Return the (x, y) coordinate for the center point of the cell that contains the specified text.  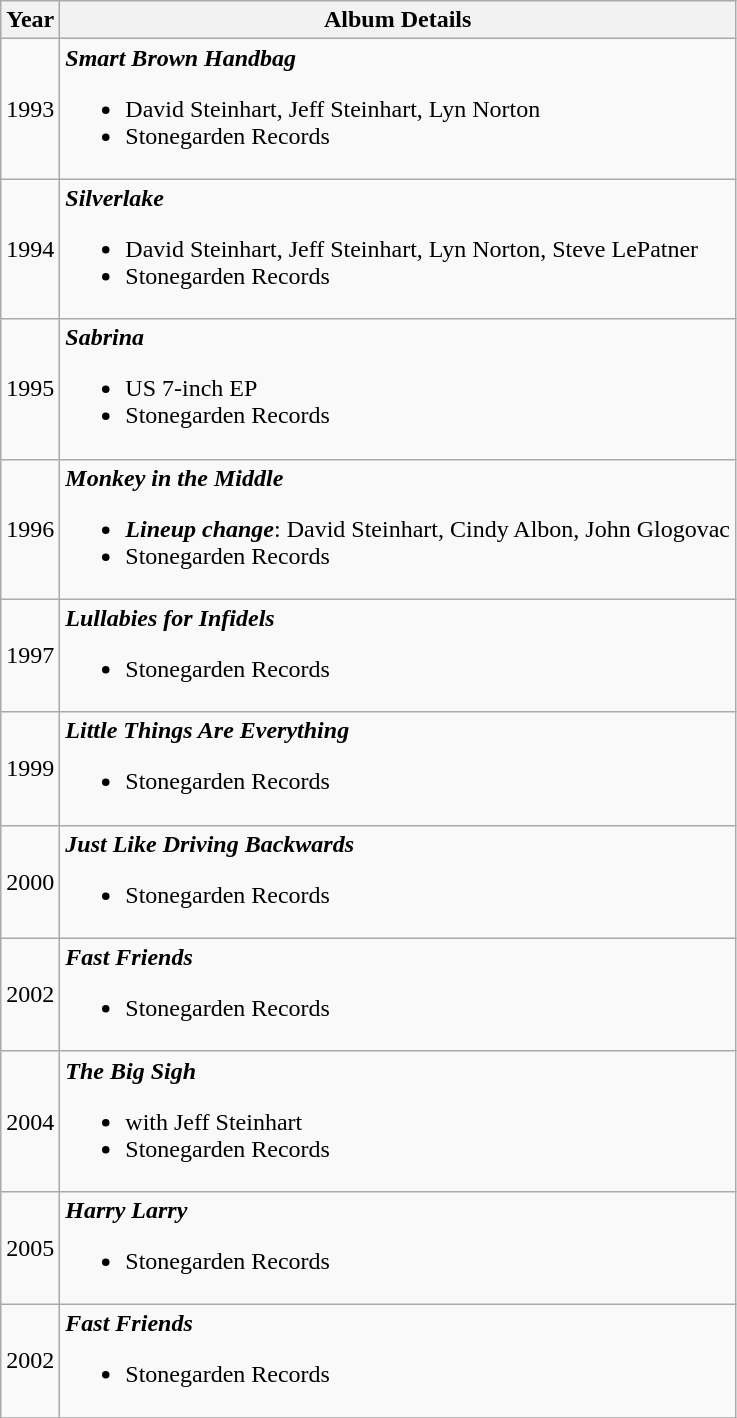
Monkey in the MiddleLineup change: David Steinhart, Cindy Albon, John GlogovacStonegarden Records (398, 529)
Just Like Driving BackwardsStonegarden Records (398, 882)
Little Things Are EverythingStonegarden Records (398, 768)
Album Details (398, 20)
SilverlakeDavid Steinhart, Jeff Steinhart, Lyn Norton, Steve LePatnerStonegarden Records (398, 249)
2000 (30, 882)
1997 (30, 656)
1994 (30, 249)
Harry LarryStonegarden Records (398, 1248)
Smart Brown HandbagDavid Steinhart, Jeff Steinhart, Lyn NortonStonegarden Records (398, 109)
1995 (30, 389)
Lullabies for InfidelsStonegarden Records (398, 656)
Year (30, 20)
SabrinaUS 7-inch EPStonegarden Records (398, 389)
1996 (30, 529)
2005 (30, 1248)
The Big Sighwith Jeff SteinhartStonegarden Records (398, 1121)
2004 (30, 1121)
1999 (30, 768)
1993 (30, 109)
